Provide the (X, Y) coordinate of the cell's center where the given text is located.  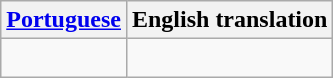
English translation (229, 20)
Portuguese (64, 20)
